Determine the (X, Y) coordinate at the center of the cell enclosing the given text.  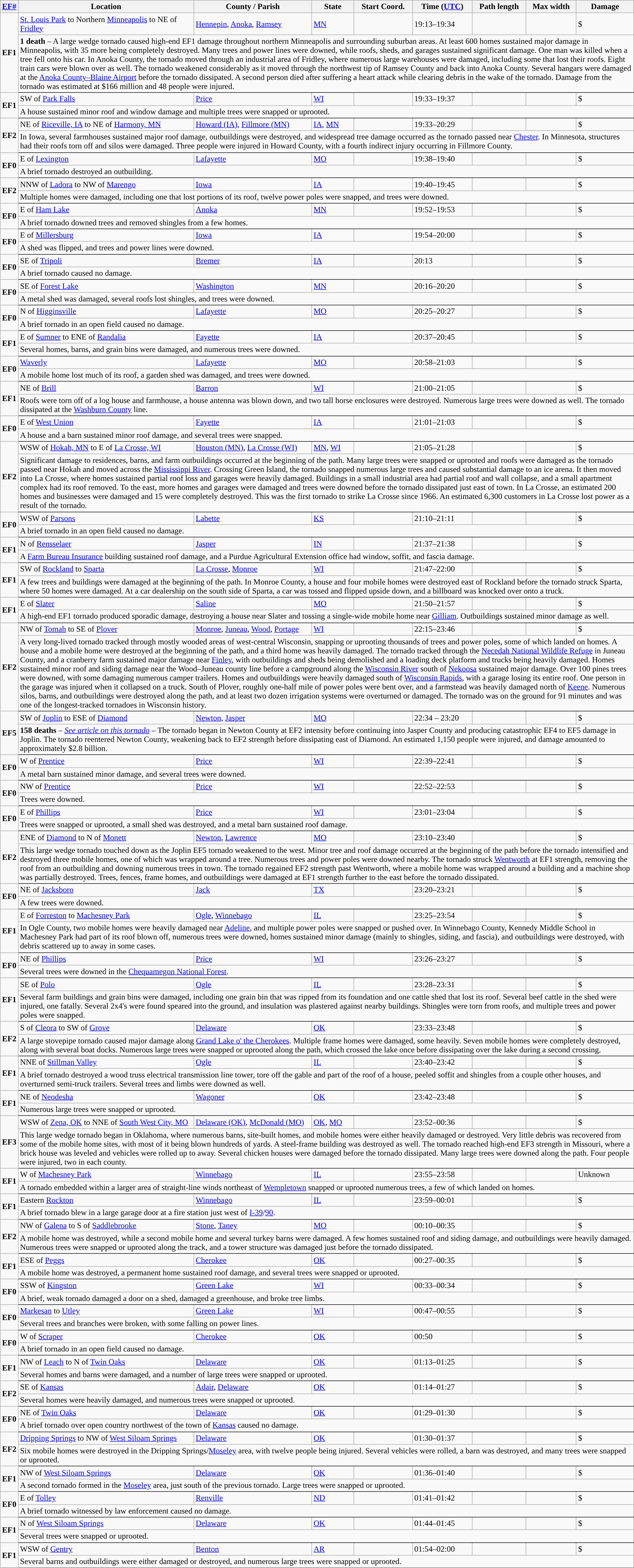
EF# (9, 7)
Jack (253, 890)
NE of Jacksboro (106, 890)
S of Cleora to SW of Grove (106, 1028)
IN (333, 544)
20:25–20:27 (442, 311)
20:13 (442, 261)
W of Scraper (106, 1336)
NE of Brill (106, 388)
AR (333, 1549)
23:42–23:48 (442, 1097)
Adair, Delaware (253, 1387)
00:10–00:35 (442, 1225)
E of Slater (106, 604)
01:29–01:30 (442, 1413)
WSW of Hokah, MN to E of La Crosse, WI (106, 448)
A few trees were downed. (326, 903)
Several homes were heavily damaged, and numerous trees were snapped or uprooted. (326, 1400)
E of Sumner to ENE of Randalia (106, 337)
19:38–19:40 (442, 159)
Jasper (253, 544)
22:15–23:46 (442, 629)
19:52–19:53 (442, 210)
01:44–01:45 (442, 1524)
01:36–01:40 (442, 1472)
NE of Neodesha (106, 1097)
A brief, weak tornado damaged a door on a shed, damaged a greenhouse, and broke tree limbs. (326, 1298)
Newton, Jasper (253, 717)
NW of West Siloam Springs (106, 1472)
ND (333, 1498)
Delaware (OK), McDonald (MO) (253, 1122)
19:54–20:00 (442, 235)
21:01–21:03 (442, 422)
Unknown (605, 1175)
23:26–23:27 (442, 959)
00:50 (442, 1336)
01:30–01:37 (442, 1438)
TX (333, 890)
N of West Siloam Springs (106, 1524)
Dripping Springs to NW of West Siloam Springs (106, 1438)
E of West Union (106, 422)
Newton, Lawrence (253, 837)
WSW of Gentry (106, 1549)
E of Phillips (106, 812)
WSW of Zena, OK to NNE of South West City, MO (106, 1122)
23:55–23:58 (442, 1175)
State (333, 7)
SE of Polo (106, 984)
Stone, Taney (253, 1225)
20:37–20:45 (442, 337)
A house sustained minor roof and window damage and multiple trees were snapped or uprooted. (326, 112)
22:52–22:53 (442, 787)
20:58–21:03 (442, 362)
Several homes, barns, and grain bins were damaged, and numerous trees were downed. (326, 350)
22:39–22:41 (442, 761)
A brief tornado downed trees and removed shingles from a few homes. (326, 222)
23:52–00:36 (442, 1122)
E of Lexington (106, 159)
Houston (MN), La Crosse (WI) (253, 448)
01:14–01:27 (442, 1387)
Wagoner (253, 1097)
Several trees were downed in the Chequamegon National Forest. (326, 971)
SW of Park Falls (106, 99)
23:01–23:04 (442, 812)
EF5 (9, 733)
IA, MN (333, 124)
00:27–00:35 (442, 1260)
NE of Phillips (106, 959)
Several barns and outbuildings were either damaged or destroyed, and numerous large trees were snapped or uprooted. (326, 1562)
22:34 – 23:20 (442, 717)
SE of Forest Lake (106, 286)
NW of Prentice (106, 787)
A brief tornado caused no damage. (326, 273)
NE of Twin Oaks (106, 1413)
Markesan to Utley (106, 1311)
A house and a barn sustained minor roof damage, and several trees were snapped. (326, 435)
Saline (253, 604)
Monroe, Juneau, Wood, Portage (253, 629)
00:47–00:55 (442, 1311)
Max width (551, 7)
Washington (253, 286)
01:41–01:42 (442, 1498)
Trees were snapped or uprooted, a small shed was destroyed, and a metal barn sustained roof damage. (326, 825)
19:33–20:29 (442, 124)
01:13–01:25 (442, 1362)
Anoka (253, 210)
Labette (253, 518)
WSW of Parsons (106, 518)
EF3 (9, 1142)
Start Coord. (383, 7)
NW of Leach to N of Twin Oaks (106, 1362)
23:10–23:40 (442, 837)
21:05–21:28 (442, 448)
21:10–21:11 (442, 518)
Location (106, 7)
19:40–19:45 (442, 184)
W of Prentice (106, 761)
NNW of Ladora to NW of Marengo (106, 184)
OK, MO (333, 1122)
ESE of Peggs (106, 1260)
Several trees were snapped or uprooted. (326, 1536)
23:33–23:48 (442, 1028)
NNE of Stillman Valley (106, 1062)
Multiple homes were damaged, including one that lost portions of its roof, twelve power poles were snapped, and trees were downed. (326, 197)
N of Rensselaer (106, 544)
N of Higginsville (106, 311)
Several homes and barns were damaged, and a number of large trees were snapped or uprooted. (326, 1375)
SE of Kansas (106, 1387)
A metal shed was damaged, several roofs lost shingles, and trees were downed. (326, 299)
SW of Joplin to ESE of Diamond (106, 717)
St. Louis Park to Northern Minneapolis to NE of Fridley (106, 24)
A brief tornado witnessed by law enforcement caused no damage. (326, 1511)
A Farm Bureau Insurance building sustained roof damage, and a Purdue Agricultural Extension office had window, soffit, and fascia damage. (326, 556)
23:20–23:21 (442, 890)
A brief tornado destroyed an outbuilding. (326, 171)
Benton (253, 1549)
Barron (253, 388)
21:47–22:00 (442, 569)
SSW of Kingston (106, 1285)
Numerous large trees were snapped or uprooted. (326, 1109)
La Crosse, Monroe (253, 569)
A mobile home lost much of its roof, a garden shed was damaged, and trees were downed. (326, 375)
23:28–23:31 (442, 984)
SE of Tripoli (106, 261)
23:40–23:42 (442, 1062)
23:25–23:54 (442, 915)
19:33–19:37 (442, 99)
MN, WI (333, 448)
Bremer (253, 261)
ENE of Diamond to N of Monett (106, 837)
A brief tornado over open country northwest of the town of Kansas caused no damage. (326, 1425)
Path length (499, 7)
01:54–02:00 (442, 1549)
County / Parish (253, 7)
E of Forreston to Machesney Park (106, 915)
21:00–21:05 (442, 388)
A metal barn sustained minor damage, and several trees were downed. (326, 774)
E of Tolley (106, 1498)
A shed was flipped, and trees and power lines were downed. (326, 248)
KS (333, 518)
NW of Galena to S of Saddlebrooke (106, 1225)
SW of Rockland to Sparta (106, 569)
Several trees and branches were broken, with some falling on power lines. (326, 1324)
Waverly (106, 362)
A second tornado formed in the Moseley area, just south of the previous tornado. Large trees were snapped or uprooted. (326, 1485)
21:50–21:57 (442, 604)
E of Ham Lake (106, 210)
Ogle, Winnebago (253, 915)
NE of Riceville, IA to NE of Harmony, MN (106, 124)
Trees were downed. (326, 799)
00:33–00:34 (442, 1285)
Eastern Rockton (106, 1200)
A mobile home was destroyed, a permanent home sustained roof damage, and several trees were snapped or uprooted. (326, 1273)
Damage (605, 7)
Howard (IA), Fillmore (MN) (253, 124)
Hennepin, Anoka, Ramsey (253, 24)
Renville (253, 1498)
W of Machesney Park (106, 1175)
E of Millersburg (106, 235)
Time (UTC) (442, 7)
NW of Tomah to SE of Plover (106, 629)
21:37–21:38 (442, 544)
19:13–19:34 (442, 24)
20:16–20:20 (442, 286)
A brief tornado blew in a large garage door at a fire station just west of I-39/90. (326, 1213)
23:59–00:01 (442, 1200)
